Output the [x, y] coordinate of the center of the cell containing the given text.  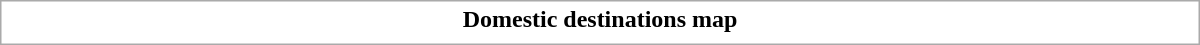
Domestic destinations map [600, 19]
